Pinpoint the cell where the given text exists, returning its (x, y) midpoint coordinate. 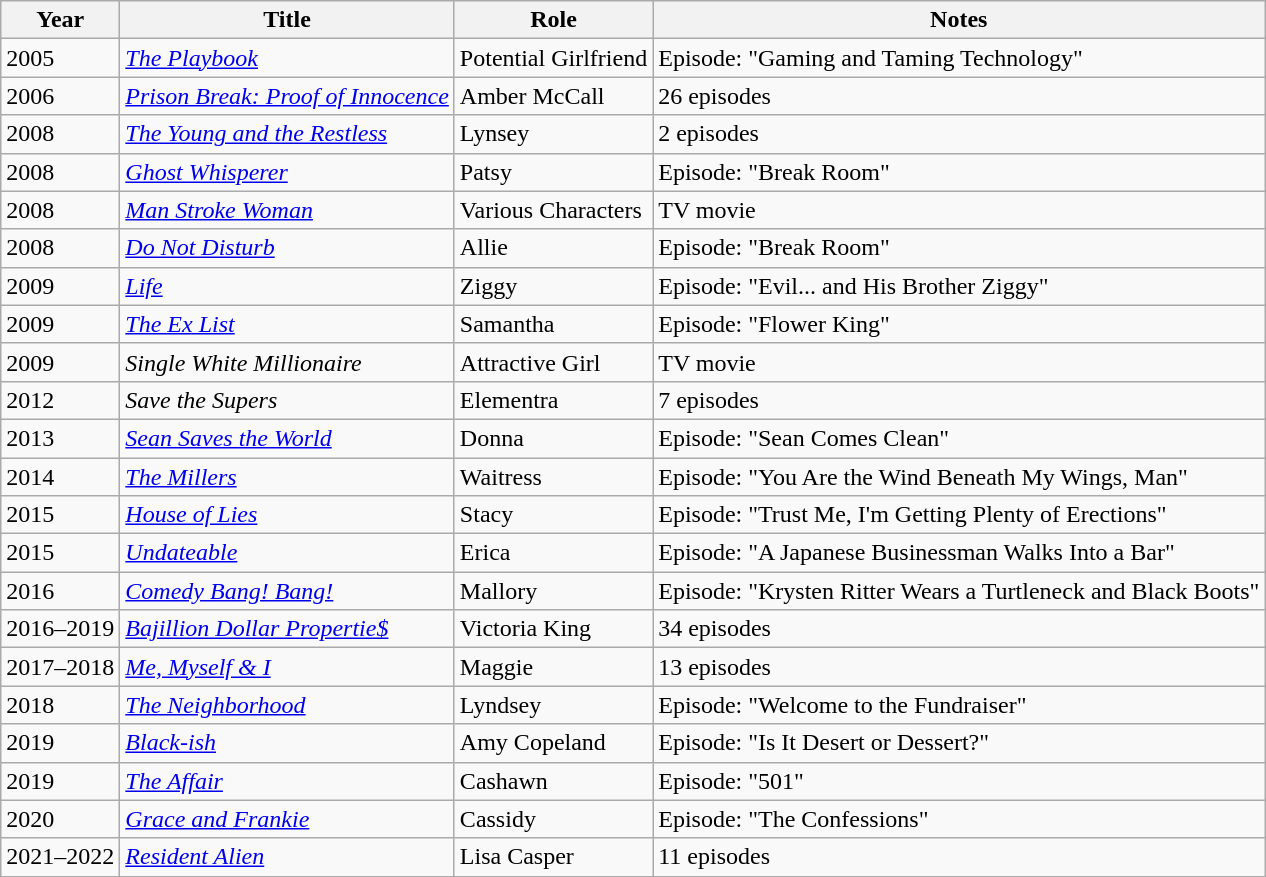
Lynsey (553, 134)
2016 (60, 591)
2006 (60, 96)
Sean Saves the World (288, 438)
Episode: "Krysten Ritter Wears a Turtleneck and Black Boots" (959, 591)
Bajillion Dollar Propertie$ (288, 629)
Erica (553, 553)
34 episodes (959, 629)
Attractive Girl (553, 362)
Lisa Casper (553, 857)
Single White Millionaire (288, 362)
Ziggy (553, 286)
The Young and the Restless (288, 134)
Potential Girlfriend (553, 58)
Role (553, 20)
Me, Myself & I (288, 667)
Episode: "Evil... and His Brother Ziggy" (959, 286)
2014 (60, 477)
Prison Break: Proof of Innocence (288, 96)
The Affair (288, 781)
Patsy (553, 172)
2018 (60, 705)
Episode: "You Are the Wind Beneath My Wings, Man" (959, 477)
Episode: "Is It Desert or Dessert?" (959, 743)
Grace and Frankie (288, 819)
7 episodes (959, 400)
Comedy Bang! Bang! (288, 591)
Title (288, 20)
Episode: "Welcome to the Fundraiser" (959, 705)
Year (60, 20)
Waitress (553, 477)
Amber McCall (553, 96)
Maggie (553, 667)
The Ex List (288, 324)
Amy Copeland (553, 743)
2012 (60, 400)
Episode: "Trust Me, I'm Getting Plenty of Erections" (959, 515)
Victoria King (553, 629)
Elementra (553, 400)
The Millers (288, 477)
2 episodes (959, 134)
The Playbook (288, 58)
Black-ish (288, 743)
Cashawn (553, 781)
2016–2019 (60, 629)
2005 (60, 58)
Mallory (553, 591)
Stacy (553, 515)
Episode: "Flower King" (959, 324)
Cassidy (553, 819)
2020 (60, 819)
Life (288, 286)
Samantha (553, 324)
Allie (553, 248)
House of Lies (288, 515)
Notes (959, 20)
Do Not Disturb (288, 248)
Resident Alien (288, 857)
Episode: "Sean Comes Clean" (959, 438)
11 episodes (959, 857)
2013 (60, 438)
2017–2018 (60, 667)
Undateable (288, 553)
Lyndsey (553, 705)
Episode: "Gaming and Taming Technology" (959, 58)
13 episodes (959, 667)
The Neighborhood (288, 705)
26 episodes (959, 96)
Donna (553, 438)
Save the Supers (288, 400)
Various Characters (553, 210)
Man Stroke Woman (288, 210)
Ghost Whisperer (288, 172)
2021–2022 (60, 857)
Episode: "The Confessions" (959, 819)
Episode: "501" (959, 781)
Episode: "A Japanese Businessman Walks Into a Bar" (959, 553)
